Capture the cell that displays the provided text and extract its (X, Y) central coordinate. 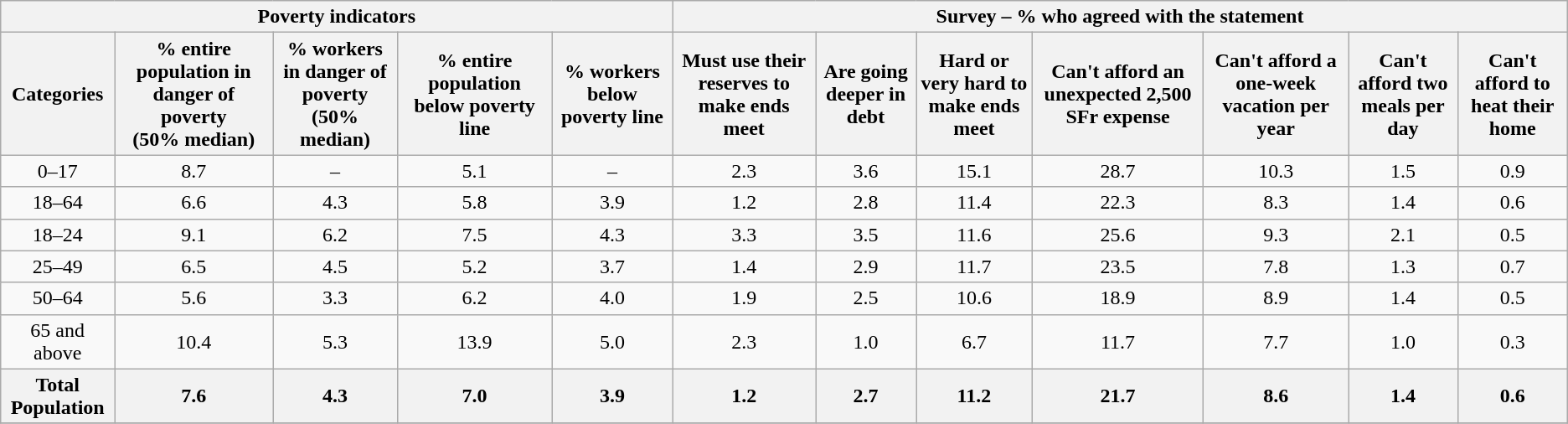
65 and above (58, 342)
% workers in danger of poverty(50% median) (335, 94)
Are going deeper in debt (866, 94)
3.7 (612, 266)
8.6 (1277, 396)
5.3 (335, 342)
Can't afford to heat their home (1513, 94)
Poverty indicators (337, 17)
0.7 (1513, 266)
5.0 (612, 342)
22.3 (1117, 203)
15.1 (975, 171)
2.8 (866, 203)
28.7 (1117, 171)
11.6 (975, 235)
0.3 (1513, 342)
5.8 (474, 203)
6.5 (194, 266)
Survey – % who agreed with the statement (1120, 17)
9.3 (1277, 235)
4.0 (612, 298)
2.5 (866, 298)
7.7 (1277, 342)
0.9 (1513, 171)
Hard or very hard to make ends meet (975, 94)
6.7 (975, 342)
7.5 (474, 235)
Must use their reserves to make ends meet (744, 94)
10.4 (194, 342)
10.6 (975, 298)
23.5 (1117, 266)
21.7 (1117, 396)
8.7 (194, 171)
11.2 (975, 396)
% entire population in danger of poverty(50% median) (194, 94)
18–64 (58, 203)
6.6 (194, 203)
Total Population (58, 396)
25–49 (58, 266)
7.6 (194, 396)
11.4 (975, 203)
50–64 (58, 298)
4.5 (335, 266)
0–17 (58, 171)
13.9 (474, 342)
% workers below poverty line (612, 94)
1.3 (1404, 266)
9.1 (194, 235)
1.5 (1404, 171)
2.1 (1404, 235)
8.9 (1277, 298)
3.6 (866, 171)
1.9 (744, 298)
25.6 (1117, 235)
18–24 (58, 235)
5.1 (474, 171)
Can't afford a one-week vacation per year (1277, 94)
Can't afford an unexpected 2,500 SFr expense (1117, 94)
7.0 (474, 396)
2.9 (866, 266)
Categories (58, 94)
Can't afford two meals per day (1404, 94)
5.2 (474, 266)
3.5 (866, 235)
5.6 (194, 298)
8.3 (1277, 203)
2.7 (866, 396)
18.9 (1117, 298)
10.3 (1277, 171)
% entire population below poverty line (474, 94)
7.8 (1277, 266)
